Locate the cell with the specified text and output its (X, Y) center coordinate. 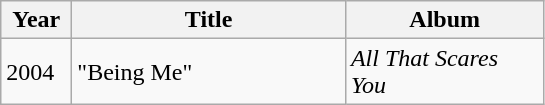
Year (36, 20)
Album (444, 20)
2004 (36, 72)
"Being Me" (209, 72)
Title (209, 20)
All That Scares You (444, 72)
